Capture the cell that displays the provided text and extract its (X, Y) central coordinate. 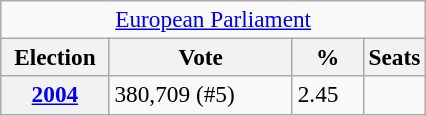
2004 (55, 95)
Election (55, 57)
% (328, 57)
Seats (394, 57)
2.45 (328, 95)
Vote (200, 57)
European Parliament (214, 19)
380,709 (#5) (200, 95)
